Detect which cell encompasses the target text, then output its [x, y] center coordinate. 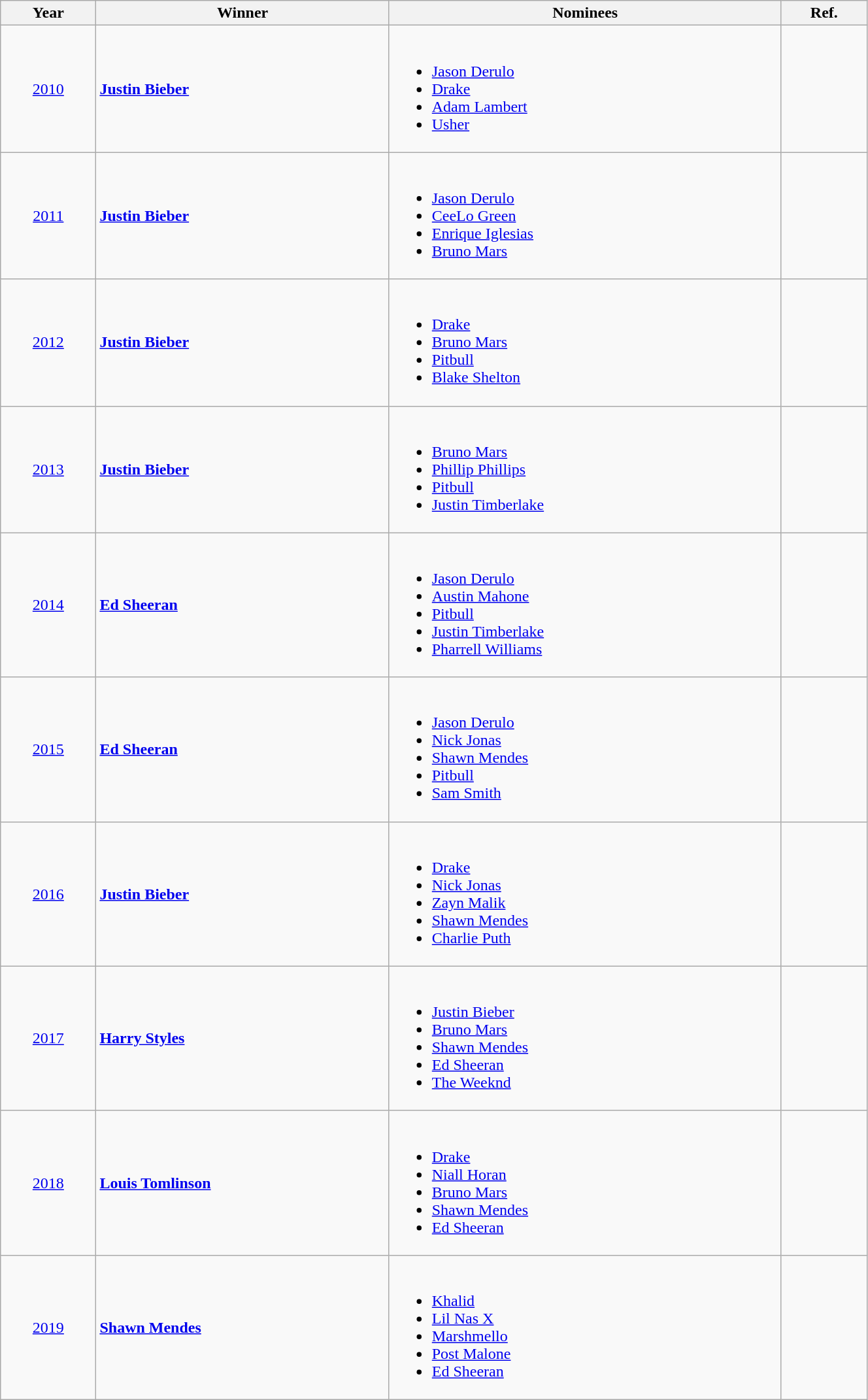
Jason DeruloAustin MahonePitbullJustin TimberlakePharrell Williams [585, 605]
Harry Styles [242, 1038]
2017 [48, 1038]
Jason DeruloCeeLo GreenEnrique IglesiasBruno Mars [585, 216]
Justin BieberBruno MarsShawn MendesEd SheeranThe Weeknd [585, 1038]
Nominees [585, 13]
Shawn Mendes [242, 1327]
Jason DeruloNick JonasShawn MendesPitbullSam Smith [585, 749]
2010 [48, 89]
DrakeBruno MarsPitbullBlake Shelton [585, 342]
Winner [242, 13]
2013 [48, 469]
KhalidLil Nas XMarshmelloPost MaloneEd Sheeran [585, 1327]
2011 [48, 216]
DrakeNick JonasZayn MalikShawn MendesCharlie Puth [585, 894]
2012 [48, 342]
2019 [48, 1327]
2018 [48, 1183]
2014 [48, 605]
Jason DeruloDrakeAdam LambertUsher [585, 89]
2016 [48, 894]
Ref. [824, 13]
2015 [48, 749]
DrakeNiall HoranBruno MarsShawn MendesEd Sheeran [585, 1183]
Bruno MarsPhillip PhillipsPitbullJustin Timberlake [585, 469]
Year [48, 13]
Louis Tomlinson [242, 1183]
